Identify which cell holds the provided text, then report its (X, Y) central coordinate. 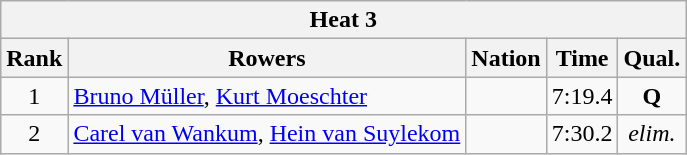
Time (582, 58)
2 (34, 134)
Rowers (267, 58)
Rank (34, 58)
Qual. (652, 58)
elim. (652, 134)
7:19.4 (582, 96)
Heat 3 (344, 20)
1 (34, 96)
Nation (506, 58)
Q (652, 96)
7:30.2 (582, 134)
Bruno Müller, Kurt Moeschter (267, 96)
Carel van Wankum, Hein van Suylekom (267, 134)
